Scan for the cell matching the given text and deliver its [x, y] coordinate at center. 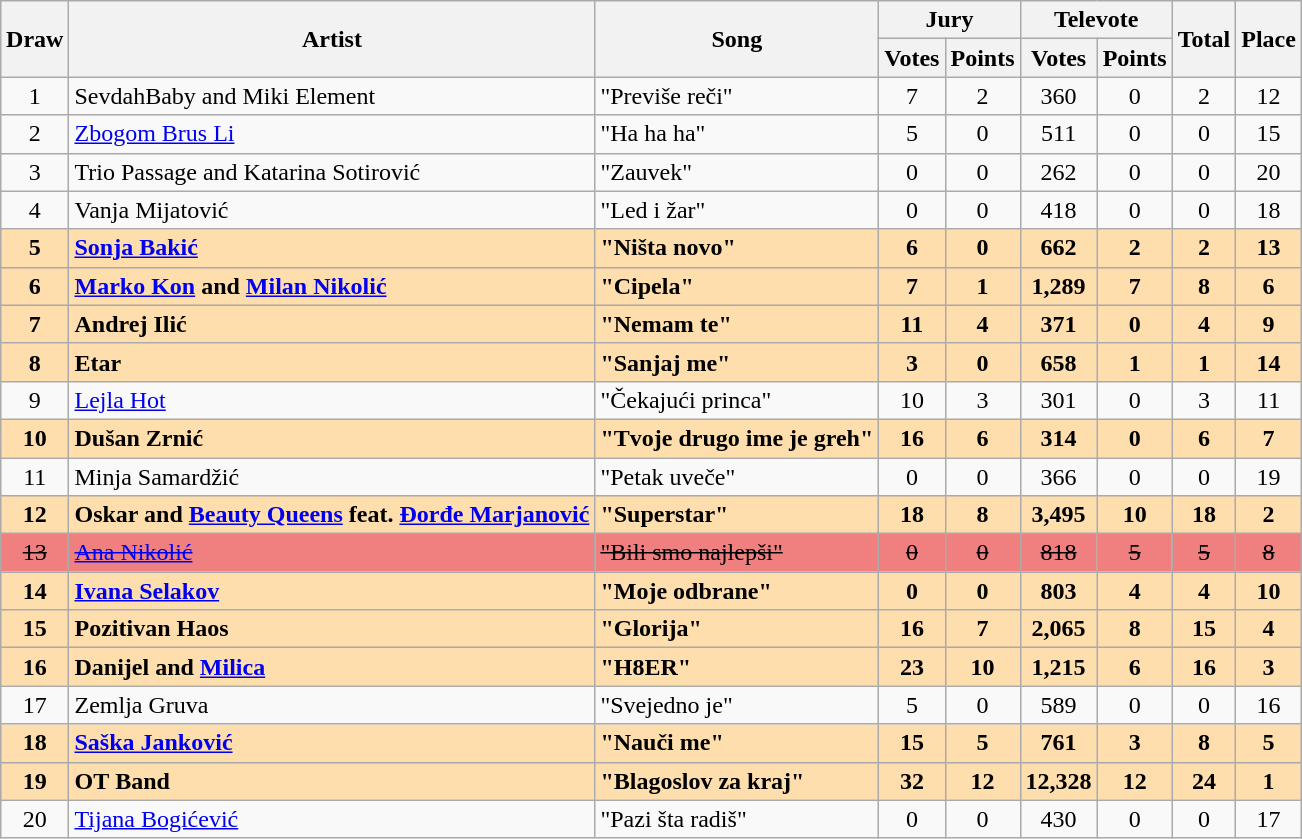
"Ništa novo" [737, 248]
658 [1058, 362]
Zemlja Gruva [332, 705]
Andrej Ilić [332, 324]
Total [1204, 39]
23 [912, 667]
Danijel and Milica [332, 667]
Dušan Zrnić [332, 438]
Place [1269, 39]
Televote [1096, 20]
Vanja Mijatović [332, 210]
"Čekajući princa" [737, 400]
371 [1058, 324]
1,289 [1058, 286]
818 [1058, 553]
"Led i žar" [737, 210]
314 [1058, 438]
366 [1058, 477]
Sonja Bakić [332, 248]
511 [1058, 134]
"Pazi šta radiš" [737, 819]
Jury [950, 20]
Marko Kon and Milan Nikolić [332, 286]
Oskar and Beauty Queens feat. Đorđe Marjanović [332, 515]
662 [1058, 248]
1,215 [1058, 667]
"Zauvek" [737, 172]
"Sanjaj me" [737, 362]
2,065 [1058, 629]
Trio Passage and Katarina Sotirović [332, 172]
"Cipela" [737, 286]
Draw [35, 39]
Ivana Selakov [332, 591]
"Moje odbrane" [737, 591]
Song [737, 39]
Tijana Bogićević [332, 819]
SevdahBaby and Miki Element [332, 96]
32 [912, 781]
"H8ER" [737, 667]
Ana Nikolić [332, 553]
430 [1058, 819]
"Bili smo najlepši" [737, 553]
262 [1058, 172]
360 [1058, 96]
"Tvoje drugo ime je greh" [737, 438]
Lejla Hot [332, 400]
589 [1058, 705]
"Blagoslov za kraj" [737, 781]
Pozitivan Haos [332, 629]
"Nauči me" [737, 743]
"Petak uveče" [737, 477]
Saška Janković [332, 743]
"Svejedno je" [737, 705]
24 [1204, 781]
Artist [332, 39]
"Superstar" [737, 515]
301 [1058, 400]
"Ha ha ha" [737, 134]
418 [1058, 210]
Etar [332, 362]
3,495 [1058, 515]
ОТ Band [332, 781]
12,328 [1058, 781]
"Previše reči" [737, 96]
803 [1058, 591]
"Glorija" [737, 629]
761 [1058, 743]
"Nemam te" [737, 324]
Zbogom Brus Li [332, 134]
Minja Samardžić [332, 477]
